Extract the (x, y) coordinate from the center of the cell holding the provided text.  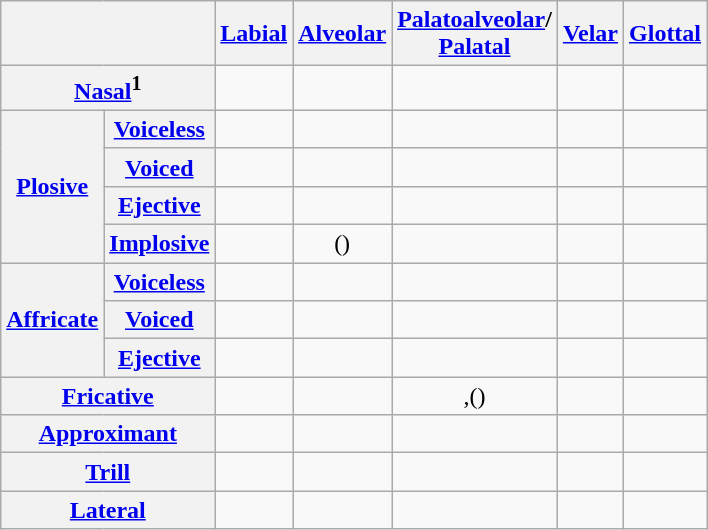
Affricate (52, 320)
Palatoalveolar/Palatal (475, 34)
Alveolar (342, 34)
Approximant (108, 434)
Implosive (160, 244)
Trill (108, 472)
Nasal1 (108, 88)
Velar (590, 34)
Labial (254, 34)
,() (475, 396)
Fricative (108, 396)
Lateral (108, 510)
Glottal (666, 34)
() (342, 244)
Plosive (52, 186)
